Determine the [X, Y] coordinate at the center of the cell enclosing the given text.  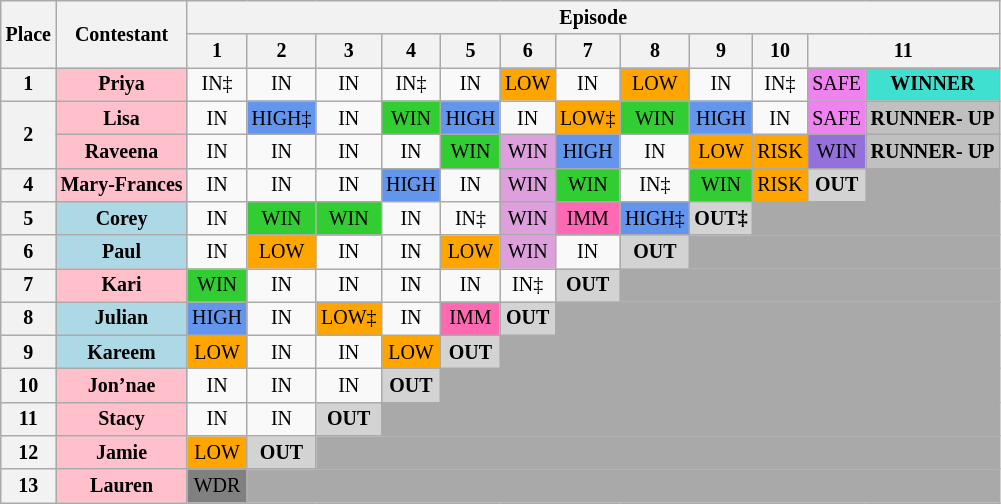
Stacy [122, 420]
Kareem [122, 352]
Episode [593, 18]
Corey [122, 218]
13 [28, 486]
Jamie [122, 452]
Priya [122, 84]
Place [28, 34]
12 [28, 452]
Kari [122, 286]
Jon’nae [122, 386]
OUT‡ [722, 218]
3 [348, 52]
Julian [122, 318]
Mary-Frances [122, 184]
Lisa [122, 118]
Contestant [122, 34]
Paul [122, 252]
WDR [216, 486]
Lauren [122, 486]
WINNER [932, 84]
Raveena [122, 152]
